Output the (x, y) coordinate of the center of the cell containing the given text.  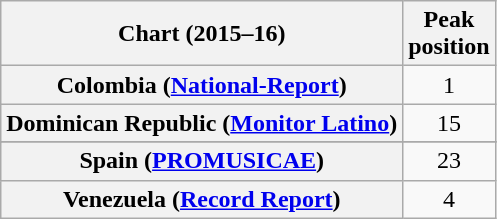
Chart (2015–16) (202, 34)
Venezuela (Record Report) (202, 199)
Colombia (National-Report) (202, 85)
Dominican Republic (Monitor Latino) (202, 123)
23 (449, 161)
Spain (PROMUSICAE) (202, 161)
1 (449, 85)
Peakposition (449, 34)
4 (449, 199)
15 (449, 123)
